Capture the cell that displays the provided text and extract its [x, y] central coordinate. 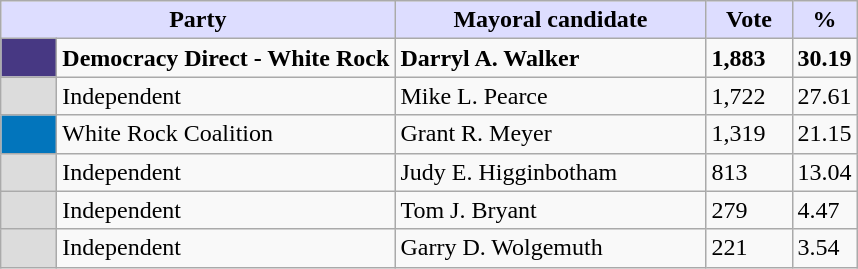
Party [198, 20]
4.47 [824, 210]
Judy E. Higginbotham [550, 172]
% [824, 20]
1,883 [749, 58]
13.04 [824, 172]
Mayoral candidate [550, 20]
Democracy Direct - White Rock [226, 58]
Garry D. Wolgemuth [550, 248]
30.19 [824, 58]
Grant R. Meyer [550, 134]
Tom J. Bryant [550, 210]
3.54 [824, 248]
White Rock Coalition [226, 134]
1,319 [749, 134]
1,722 [749, 96]
813 [749, 172]
279 [749, 210]
Vote [749, 20]
27.61 [824, 96]
Darryl A. Walker [550, 58]
221 [749, 248]
21.15 [824, 134]
Mike L. Pearce [550, 96]
